Extract the (X, Y) coordinate from the center of the cell holding the provided text.  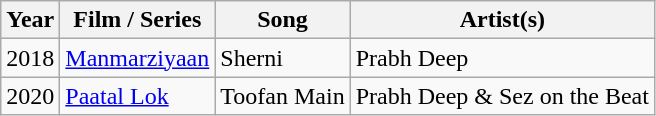
Toofan Main (282, 96)
Prabh Deep & Sez on the Beat (502, 96)
Sherni (282, 58)
Paatal Lok (138, 96)
Manmarziyaan (138, 58)
2018 (30, 58)
2020 (30, 96)
Prabh Deep (502, 58)
Year (30, 20)
Artist(s) (502, 20)
Song (282, 20)
Film / Series (138, 20)
